Extract the [X, Y] coordinate from the center of the cell holding the provided text.  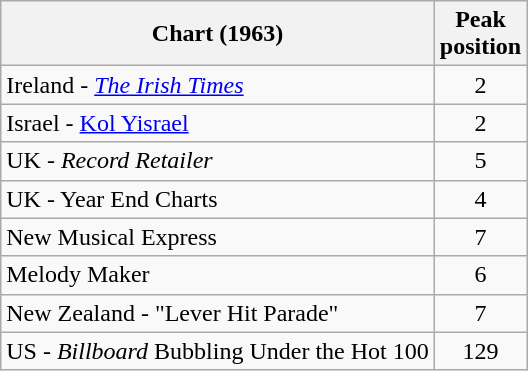
New Zealand - "Lever Hit Parade" [218, 313]
5 [480, 161]
Peakposition [480, 34]
4 [480, 199]
US - Billboard Bubbling Under the Hot 100 [218, 351]
Melody Maker [218, 275]
Chart (1963) [218, 34]
Israel - Kol Yisrael [218, 123]
UK - Year End Charts [218, 199]
UK - Record Retailer [218, 161]
129 [480, 351]
New Musical Express [218, 237]
Ireland - The Irish Times [218, 85]
6 [480, 275]
